Find where the given text appears and provide that cell's center as (x, y) coordinate. 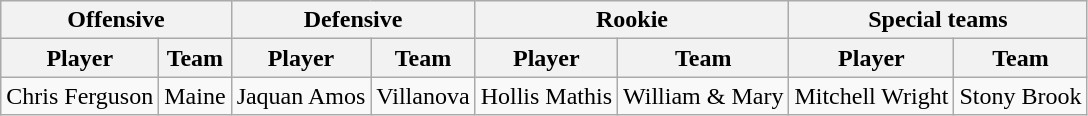
Offensive (116, 20)
Chris Ferguson (80, 96)
Hollis Mathis (546, 96)
Mitchell Wright (872, 96)
Stony Brook (1020, 96)
Special teams (938, 20)
Maine (195, 96)
Jaquan Amos (301, 96)
Rookie (632, 20)
Villanova (423, 96)
William & Mary (704, 96)
Defensive (353, 20)
